Extract the [X, Y] coordinate from the center of the cell holding the provided text.  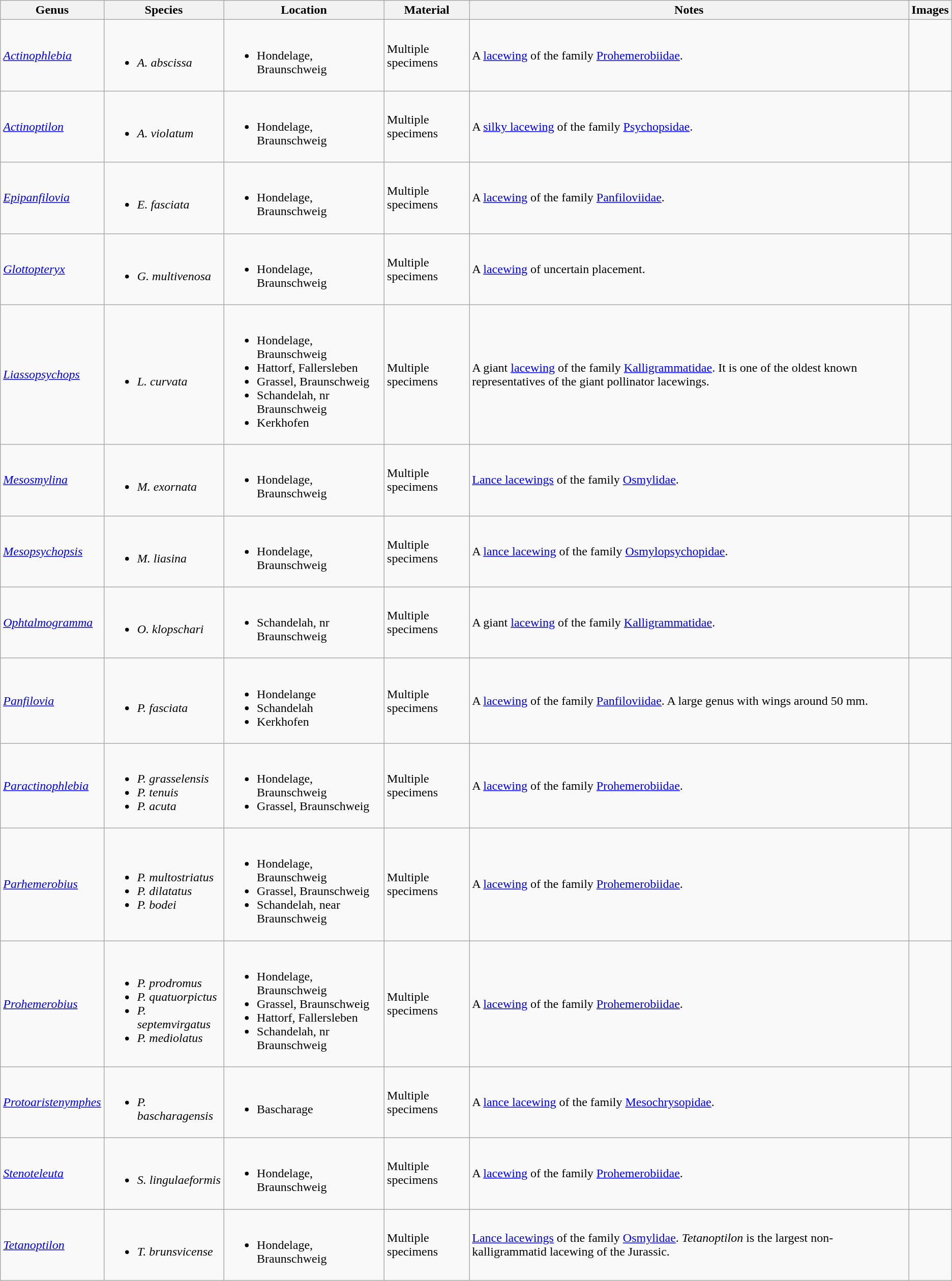
Bascharage [304, 1103]
Paractinophlebia [52, 785]
S. lingulaeformis [164, 1174]
A lacewing of the family Panfiloviidae. A large genus with wings around 50 mm. [689, 701]
O. klopschari [164, 622]
Lance lacewings of the family Osmylidae. [689, 480]
Actinophlebia [52, 55]
P. multostriatusP. dilatatusP. bodei [164, 884]
P. fasciata [164, 701]
Parhemerobius [52, 884]
Hondelage, BraunschweigHattorf, FallerslebenGrassel, BraunschweigSchandelah, nr BraunschweigKerkhofen [304, 374]
Actinoptilon [52, 127]
M. liasina [164, 551]
Genus [52, 10]
T. brunsvicense [164, 1245]
Schandelah, nr Braunschweig [304, 622]
L. curvata [164, 374]
A. abscissa [164, 55]
P. grasselensisP. tenuisP. acuta [164, 785]
A giant lacewing of the family Kalligrammatidae. [689, 622]
P. bascharagensis [164, 1103]
Panfilovia [52, 701]
P. prodromusP. quatuorpictusP. septemvirgatusP. mediolatus [164, 1004]
A lacewing of the family Panfiloviidae. [689, 198]
Lance lacewings of the family Osmylidae. Tetanoptilon is the largest non-kalligrammatid lacewing of the Jurassic. [689, 1245]
Mesopsychopsis [52, 551]
A lacewing of uncertain placement. [689, 269]
A silky lacewing of the family Psychopsidae. [689, 127]
Species [164, 10]
Prohemerobius [52, 1004]
Location [304, 10]
Epipanfilovia [52, 198]
Images [930, 10]
A. violatum [164, 127]
Hondelage, BraunschweigGrassel, BraunschweigSchandelah, near Braunschweig [304, 884]
Glottopteryx [52, 269]
HondelangeSchandelahKerkhofen [304, 701]
Liassopsychops [52, 374]
A lance lacewing of the family Osmylopsychopidae. [689, 551]
Ophtalmogramma [52, 622]
Mesosmylina [52, 480]
A lance lacewing of the family Mesochrysopidae. [689, 1103]
Hondelage, BraunschweigGrassel, Braunschweig [304, 785]
Protoaristenymphes [52, 1103]
G. multivenosa [164, 269]
E. fasciata [164, 198]
Stenoteleuta [52, 1174]
Notes [689, 10]
Material [427, 10]
Tetanoptilon [52, 1245]
Hondelage, BraunschweigGrassel, BraunschweigHattorf, FallerslebenSchandelah, nr Braunschweig [304, 1004]
M. exornata [164, 480]
A giant lacewing of the family Kalligrammatidae. It is one of the oldest known representatives of the giant pollinator lacewings. [689, 374]
